Output the [X, Y] coordinate of the center of the cell containing the given text.  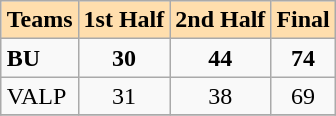
74 [303, 58]
Teams [40, 20]
44 [220, 58]
VALP [40, 96]
38 [220, 96]
BU [40, 58]
1st Half [124, 20]
31 [124, 96]
2nd Half [220, 20]
Final [303, 20]
30 [124, 58]
69 [303, 96]
